Find where the given text appears and provide that cell's center as [x, y] coordinate. 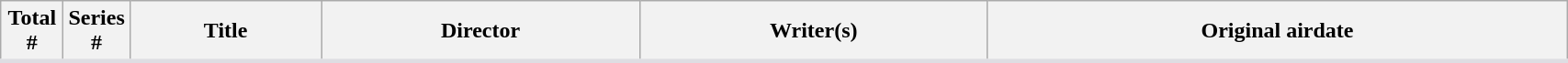
Title [226, 31]
Director [480, 31]
Original airdate [1277, 31]
Series# [96, 31]
Total# [32, 31]
Writer(s) [814, 31]
